Detect which cell encompasses the target text, then output its [x, y] center coordinate. 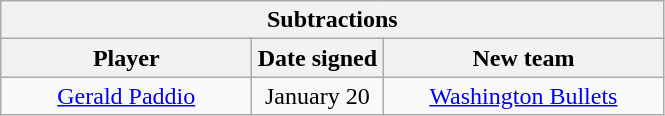
Gerald Paddio [126, 96]
January 20 [318, 96]
Player [126, 58]
New team [524, 58]
Subtractions [332, 20]
Date signed [318, 58]
Washington Bullets [524, 96]
